Provide the (X, Y) coordinate of the cell's center where the given text is located.  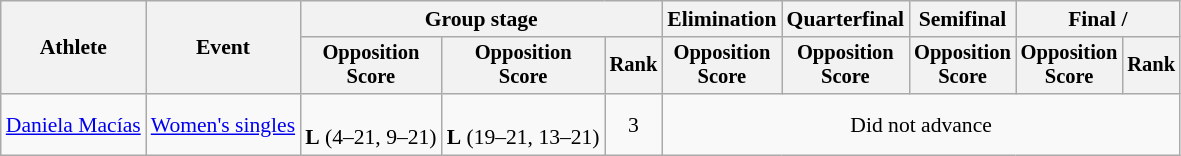
L (4–21, 9–21) (370, 124)
L (19–21, 13–21) (524, 124)
Daniela Macías (74, 124)
Women's singles (223, 124)
Semifinal (962, 19)
3 (634, 124)
Athlete (74, 48)
Group stage (481, 19)
Quarterfinal (846, 19)
Elimination (722, 19)
Did not advance (921, 124)
Final / (1098, 19)
Event (223, 48)
